Find where the given text appears and provide that cell's center as [X, Y] coordinate. 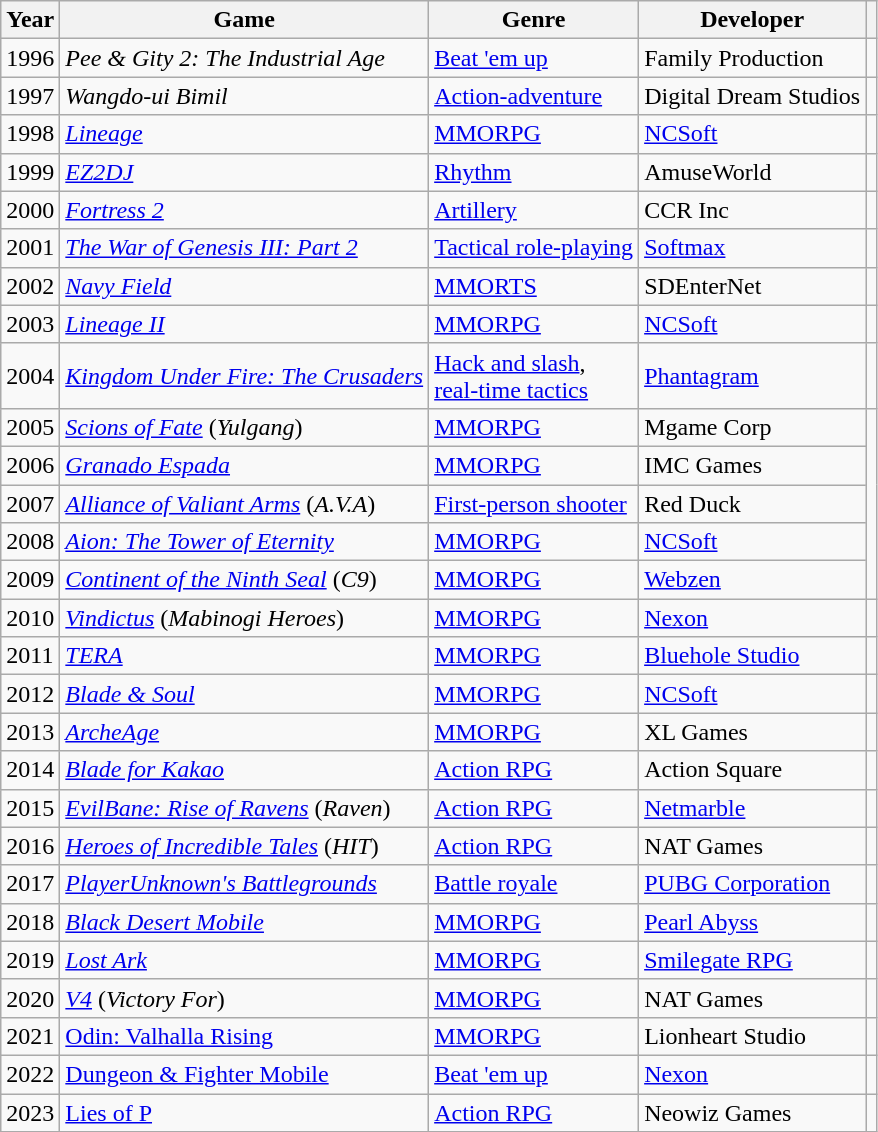
PlayerUnknown's Battlegrounds [244, 884]
2013 [30, 732]
Dungeon & Fighter Mobile [244, 1074]
Family Production [752, 58]
2016 [30, 846]
Webzen [752, 580]
Softmax [752, 248]
2015 [30, 808]
MMORTS [534, 286]
Action-adventure [534, 96]
2009 [30, 580]
Netmarble [752, 808]
Aion: The Tower of Eternity [244, 542]
Black Desert Mobile [244, 922]
Wangdo-ui Bimil [244, 96]
2020 [30, 998]
2006 [30, 465]
2001 [30, 248]
2022 [30, 1074]
Lineage II [244, 324]
2005 [30, 427]
2004 [30, 376]
1998 [30, 134]
Bluehole Studio [752, 656]
CCR Inc [752, 210]
1997 [30, 96]
Lionheart Studio [752, 1036]
EvilBane: Rise of Ravens (Raven) [244, 808]
2018 [30, 922]
Neowiz Games [752, 1113]
2002 [30, 286]
Kingdom Under Fire: The Crusaders [244, 376]
Rhythm [534, 172]
2019 [30, 960]
Lies of P [244, 1113]
EZ2DJ [244, 172]
2010 [30, 618]
IMC Games [752, 465]
Heroes of Incredible Tales (HIT) [244, 846]
Fortress 2 [244, 210]
Alliance of Valiant Arms (A.V.A) [244, 503]
Odin: Valhalla Rising [244, 1036]
2007 [30, 503]
Pearl Abyss [752, 922]
Pee & Gity 2: The Industrial Age [244, 58]
The War of Genesis III: Part 2 [244, 248]
Battle royale [534, 884]
XL Games [752, 732]
Action Square [752, 770]
2008 [30, 542]
V4 (Victory For) [244, 998]
2000 [30, 210]
2014 [30, 770]
Continent of the Ninth Seal (C9) [244, 580]
Mgame Corp [752, 427]
2003 [30, 324]
Lineage [244, 134]
2023 [30, 1113]
ArcheAge [244, 732]
2017 [30, 884]
Digital Dream Studios [752, 96]
Vindictus (Mabinogi Heroes) [244, 618]
Game [244, 20]
Artillery [534, 210]
2021 [30, 1036]
Scions of Fate (Yulgang) [244, 427]
First-person shooter [534, 503]
Hack and slash, real-time tactics [534, 376]
Genre [534, 20]
SDEnterNet [752, 286]
Lost Ark [244, 960]
Year [30, 20]
1996 [30, 58]
2011 [30, 656]
1999 [30, 172]
Blade for Kakao [244, 770]
Tactical role-playing [534, 248]
TERA [244, 656]
Developer [752, 20]
Navy Field [244, 286]
Blade & Soul [244, 694]
PUBG Corporation [752, 884]
Smilegate RPG [752, 960]
Phantagram [752, 376]
Granado Espada [244, 465]
Red Duck [752, 503]
AmuseWorld [752, 172]
2012 [30, 694]
